Return (x, y) of the center of cell containing provided text 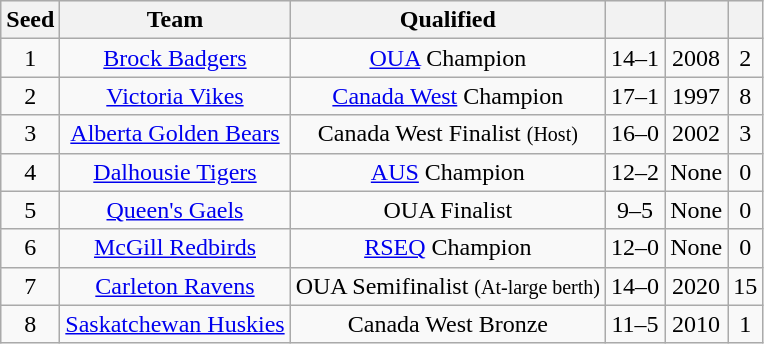
Team (175, 20)
AUS Champion (448, 172)
OUA Champion (448, 58)
Brock Badgers (175, 58)
5 (30, 210)
Victoria Vikes (175, 96)
12–0 (636, 248)
14–0 (636, 286)
OUA Finalist (448, 210)
6 (30, 248)
Saskatchewan Huskies (175, 324)
Canada West Champion (448, 96)
2010 (696, 324)
2002 (696, 134)
15 (746, 286)
Seed (30, 20)
Queen's Gaels (175, 210)
Canada West Bronze (448, 324)
RSEQ Champion (448, 248)
4 (30, 172)
1997 (696, 96)
Dalhousie Tigers (175, 172)
McGill Redbirds (175, 248)
11–5 (636, 324)
OUA Semifinalist (At-large berth) (448, 286)
12–2 (636, 172)
14–1 (636, 58)
16–0 (636, 134)
2020 (696, 286)
9–5 (636, 210)
Canada West Finalist (Host) (448, 134)
2008 (696, 58)
7 (30, 286)
Qualified (448, 20)
Carleton Ravens (175, 286)
17–1 (636, 96)
Alberta Golden Bears (175, 134)
